Locate the cell with the specified text and output its (x, y) center coordinate. 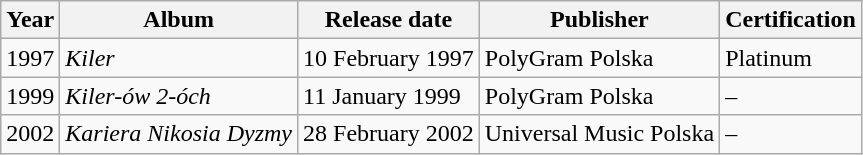
Album (179, 20)
1997 (30, 58)
10 February 1997 (389, 58)
Release date (389, 20)
11 January 1999 (389, 96)
Platinum (791, 58)
Universal Music Polska (599, 134)
Kiler (179, 58)
Certification (791, 20)
2002 (30, 134)
Year (30, 20)
Kariera Nikosia Dyzmy (179, 134)
Kiler-ów 2-óch (179, 96)
1999 (30, 96)
28 February 2002 (389, 134)
Publisher (599, 20)
